Return (X, Y) of the center of cell containing provided text 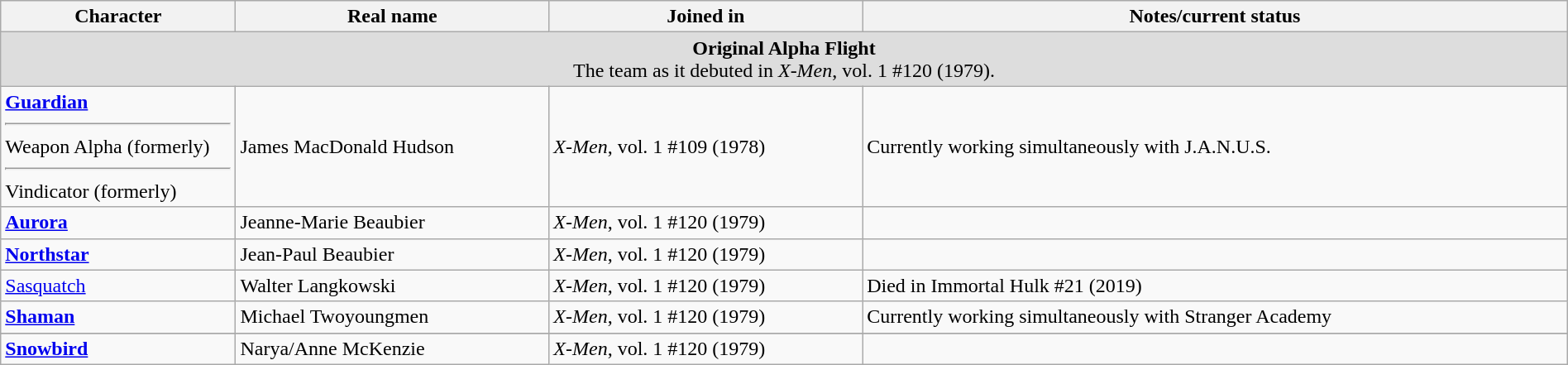
Shaman (118, 317)
Notes/current status (1216, 17)
Jeanne-Marie Beaubier (392, 223)
Jean-Paul Beaubier (392, 254)
Original Alpha FlightThe team as it debuted in X-Men, vol. 1 #120 (1979). (784, 60)
X-Men, vol. 1 #109 (1978) (706, 146)
Michael Twoyoungmen (392, 317)
Northstar (118, 254)
Sasquatch (118, 286)
Currently working simultaneously with Stranger Academy (1216, 317)
Character (118, 17)
Narya/Anne McKenzie (392, 348)
Guardian Weapon Alpha (formerly)Vindicator (formerly) (118, 146)
James MacDonald Hudson (392, 146)
Walter Langkowski (392, 286)
Joined in (706, 17)
Died in Immortal Hulk #21 (2019) (1216, 286)
Snowbird (118, 348)
Currently working simultaneously with J.A.N.U.S. (1216, 146)
Aurora (118, 223)
Real name (392, 17)
